Output the [X, Y] coordinate of the center of the cell containing the given text.  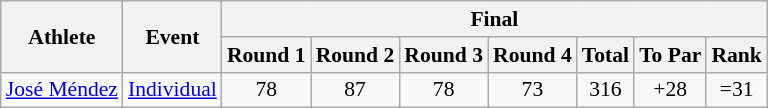
Round 3 [444, 55]
Individual [172, 90]
José Méndez [62, 90]
Total [606, 55]
Athlete [62, 36]
73 [532, 90]
+28 [670, 90]
Event [172, 36]
Round 2 [356, 55]
=31 [736, 90]
316 [606, 90]
Round 4 [532, 55]
87 [356, 90]
Rank [736, 55]
To Par [670, 55]
Round 1 [266, 55]
Final [494, 19]
